Provide the [X, Y] coordinate of the cell's center where the given text is located.  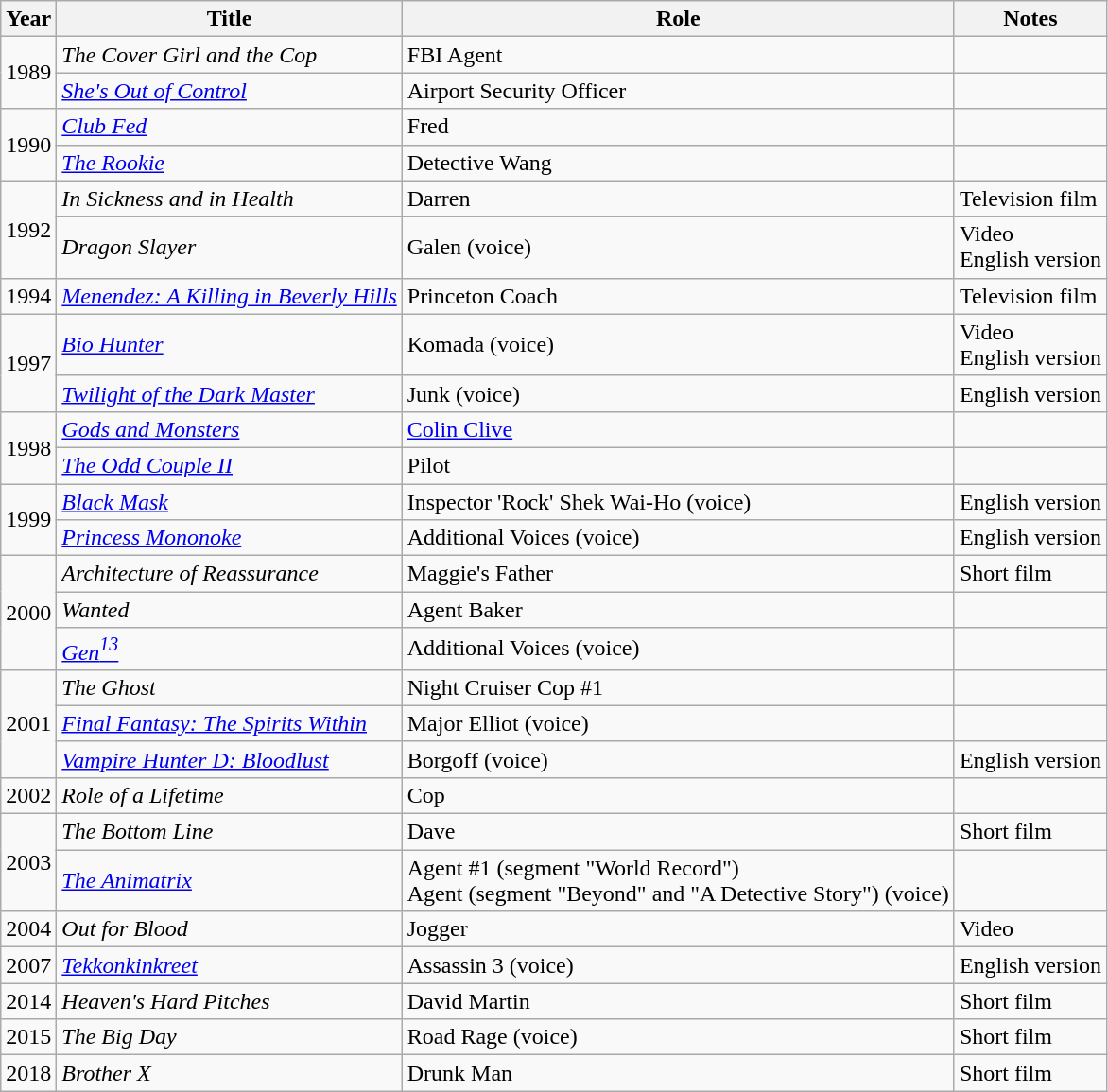
Notes [1030, 19]
Drunk Man [678, 1073]
Borgoff (voice) [678, 759]
Tekkonkinkreet [229, 965]
2004 [28, 929]
2002 [28, 795]
Brother X [229, 1073]
Bio Hunter [229, 344]
Junk (voice) [678, 393]
Gods and Monsters [229, 429]
Vampire Hunter D: Bloodlust [229, 759]
Komada (voice) [678, 344]
Airport Security Officer [678, 91]
Twilight of the Dark Master [229, 393]
Major Elliot (voice) [678, 723]
Galen (voice) [678, 248]
Wanted [229, 610]
FBI Agent [678, 55]
2015 [28, 1037]
Menendez: A Killing in Beverly Hills [229, 296]
Out for Blood [229, 929]
Cop [678, 795]
2001 [28, 723]
1997 [28, 363]
The Bottom Line [229, 832]
Title [229, 19]
Year [28, 19]
Colin Clive [678, 429]
1989 [28, 73]
2018 [28, 1073]
Darren [678, 199]
Assassin 3 (voice) [678, 965]
2000 [28, 613]
Architecture of Reassurance [229, 574]
The Ghost [229, 687]
2003 [28, 862]
Maggie's Father [678, 574]
Detective Wang [678, 163]
Fred [678, 127]
Night Cruiser Cop #1 [678, 687]
Role of a Lifetime [229, 795]
Agent Baker [678, 610]
1999 [28, 520]
2014 [28, 1001]
David Martin [678, 1001]
Dave [678, 832]
2007 [28, 965]
Role [678, 19]
Princeton Coach [678, 296]
Dragon Slayer [229, 248]
Video [1030, 929]
Final Fantasy: The Spirits Within [229, 723]
The Animatrix [229, 881]
The Odd Couple II [229, 465]
1994 [28, 296]
Black Mask [229, 502]
Club Fed [229, 127]
Road Rage (voice) [678, 1037]
Gen13 [229, 649]
In Sickness and in Health [229, 199]
The Rookie [229, 163]
Inspector 'Rock' Shek Wai-Ho (voice) [678, 502]
Princess Mononoke [229, 538]
She's Out of Control [229, 91]
Jogger [678, 929]
1992 [28, 229]
1990 [28, 145]
Agent #1 (segment "World Record")Agent (segment "Beyond" and "A Detective Story") (voice) [678, 881]
The Big Day [229, 1037]
Heaven's Hard Pitches [229, 1001]
1998 [28, 447]
The Cover Girl and the Cop [229, 55]
Pilot [678, 465]
